Determine the [x, y] coordinate at the center of the cell enclosing the given text.  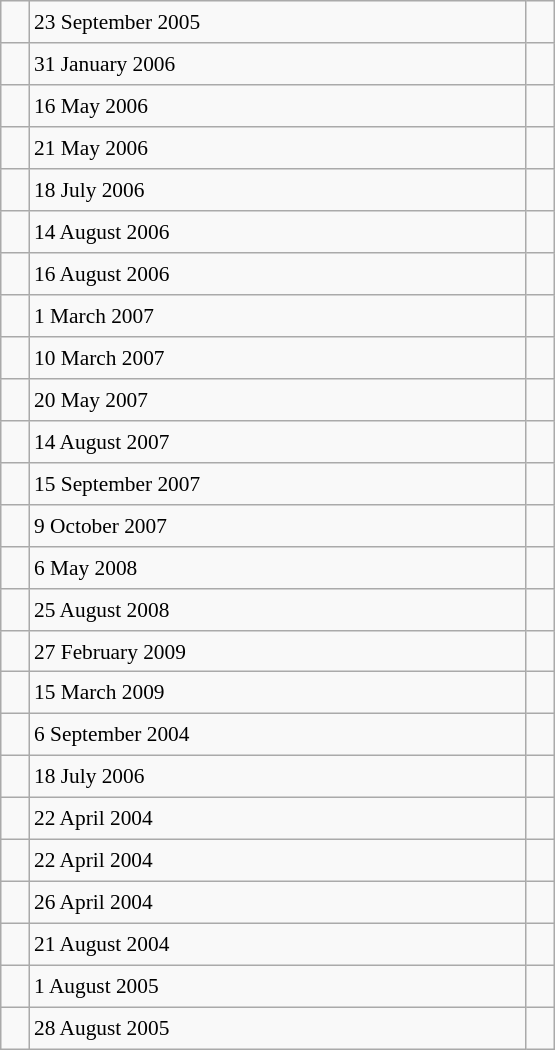
27 February 2009 [278, 651]
28 August 2005 [278, 1028]
1 March 2007 [278, 316]
14 August 2006 [278, 232]
21 August 2004 [278, 945]
21 May 2006 [278, 148]
14 August 2007 [278, 441]
6 September 2004 [278, 735]
16 May 2006 [278, 106]
6 May 2008 [278, 567]
20 May 2007 [278, 399]
1 August 2005 [278, 986]
9 October 2007 [278, 525]
15 March 2009 [278, 693]
23 September 2005 [278, 22]
15 September 2007 [278, 483]
26 April 2004 [278, 903]
10 March 2007 [278, 358]
16 August 2006 [278, 274]
31 January 2006 [278, 64]
25 August 2008 [278, 609]
